Output the (x, y) coordinate of the center of the cell containing the given text.  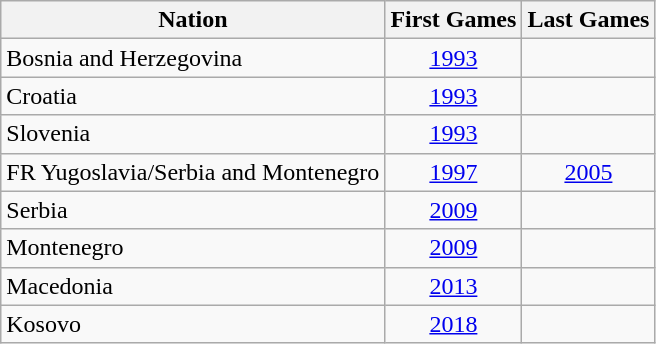
Nation (193, 20)
2005 (588, 172)
FR Yugoslavia/Serbia and Montenegro (193, 172)
Croatia (193, 96)
Slovenia (193, 134)
2018 (454, 324)
Macedonia (193, 286)
First Games (454, 20)
Kosovo (193, 324)
Last Games (588, 20)
Montenegro (193, 248)
Serbia (193, 210)
Bosnia and Herzegovina (193, 58)
1997 (454, 172)
2013 (454, 286)
